Find where the given text appears and provide that cell's center as [x, y] coordinate. 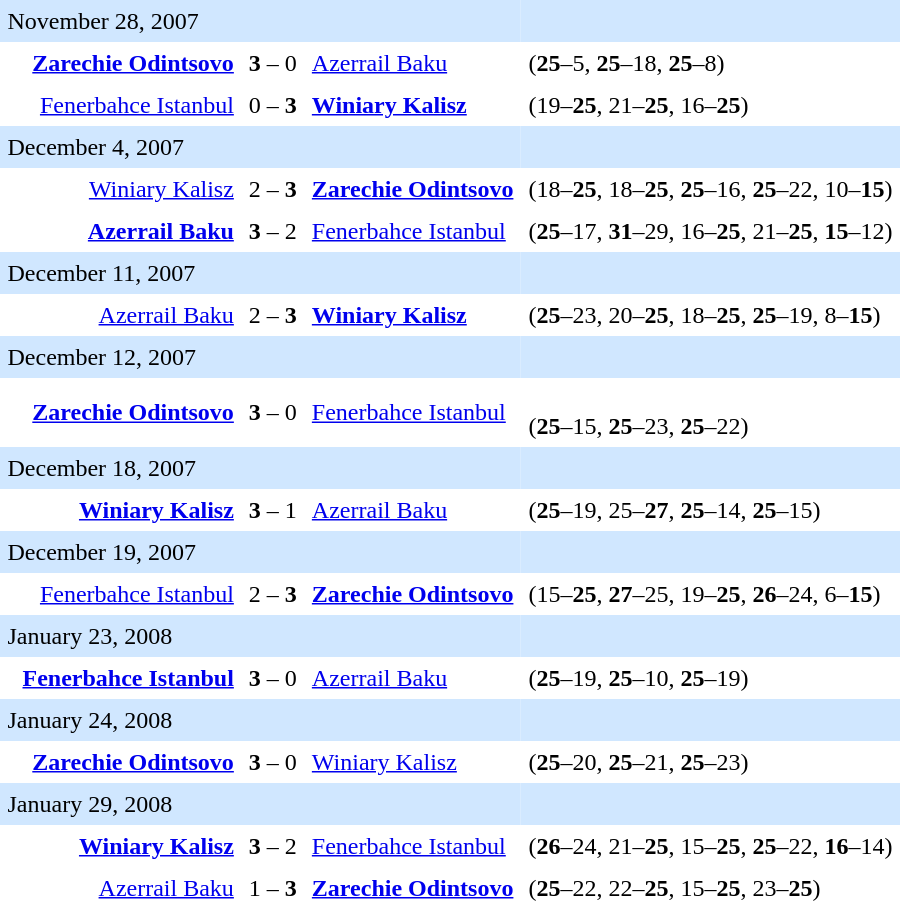
(25–5, 25–18, 25–8) [710, 63]
0 – 3 [272, 105]
(25–15, 25–23, 25–22) [710, 412]
December 4, 2007 [260, 147]
(25–19, 25–27, 25–14, 25–15) [710, 510]
(25–20, 25–21, 25–23) [710, 762]
December 12, 2007 [260, 357]
(25–19, 25–10, 25–19) [710, 678]
(26–24, 21–25, 15–25, 25–22, 16–14) [710, 846]
December 19, 2007 [260, 552]
3 – 1 [272, 510]
December 18, 2007 [260, 468]
(18–25, 18–25, 25–16, 25–22, 10–15) [710, 189]
(25–17, 31–29, 16–25, 21–25, 15–12) [710, 231]
(25–23, 20–25, 18–25, 25–19, 8–15) [710, 315]
(19–25, 21–25, 16–25) [710, 105]
December 11, 2007 [260, 273]
(15–25, 27–25, 19–25, 26–24, 6–15) [710, 594]
January 29, 2008 [260, 804]
November 28, 2007 [260, 21]
January 24, 2008 [260, 720]
January 23, 2008 [260, 636]
